From the cell containing the given text, extract its center point as [X, Y] coordinate. 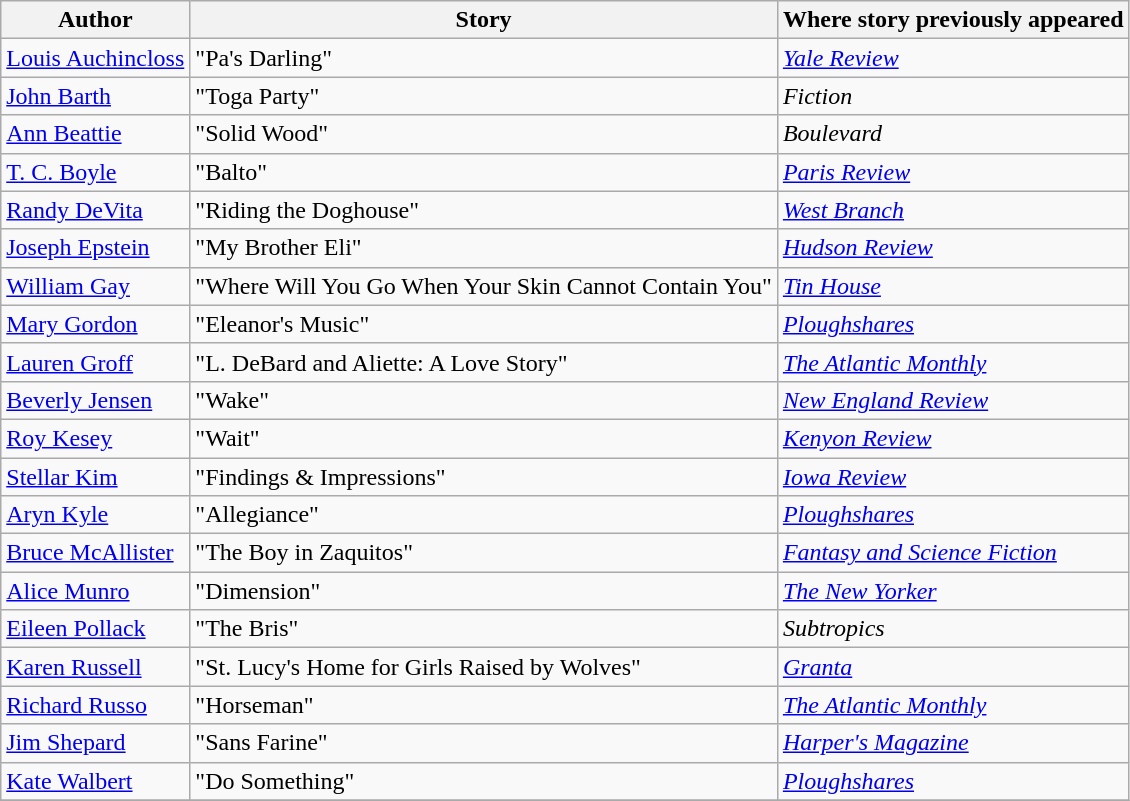
"Sans Farine" [484, 743]
Aryn Kyle [96, 515]
Louis Auchincloss [96, 58]
"Dimension" [484, 591]
Fantasy and Science Fiction [953, 553]
The New Yorker [953, 591]
Bruce McAllister [96, 553]
New England Review [953, 400]
Hudson Review [953, 248]
Richard Russo [96, 705]
Joseph Epstein [96, 248]
"Allegiance" [484, 515]
Lauren Groff [96, 362]
"Eleanor's Music" [484, 324]
Alice Munro [96, 591]
Granta [953, 667]
"Do Something" [484, 781]
Yale Review [953, 58]
Paris Review [953, 172]
T. C. Boyle [96, 172]
"L. DeBard and Aliette: A Love Story" [484, 362]
Jim Shepard [96, 743]
"The Boy in Zaquitos" [484, 553]
Where story previously appeared [953, 20]
Harper's Magazine [953, 743]
"My Brother Eli" [484, 248]
Author [96, 20]
Iowa Review [953, 477]
Tin House [953, 286]
Roy Kesey [96, 438]
John Barth [96, 96]
William Gay [96, 286]
West Branch [953, 210]
Stellar Kim [96, 477]
Subtropics [953, 629]
Eileen Pollack [96, 629]
Boulevard [953, 134]
Kate Walbert [96, 781]
"Balto" [484, 172]
Randy DeVita [96, 210]
"The Bris" [484, 629]
"Wait" [484, 438]
"Wake" [484, 400]
Mary Gordon [96, 324]
Karen Russell [96, 667]
Fiction [953, 96]
"Toga Party" [484, 96]
Kenyon Review [953, 438]
"Pa's Darling" [484, 58]
"Riding the Doghouse" [484, 210]
Story [484, 20]
"Where Will You Go When Your Skin Cannot Contain You" [484, 286]
Beverly Jensen [96, 400]
"Horseman" [484, 705]
Ann Beattie [96, 134]
"St. Lucy's Home for Girls Raised by Wolves" [484, 667]
"Findings & Impressions" [484, 477]
"Solid Wood" [484, 134]
